Capture the cell that displays the provided text and extract its (x, y) central coordinate. 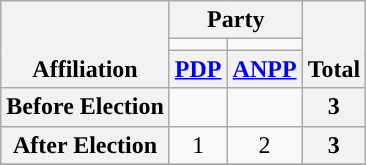
1 (198, 145)
ANPP (264, 69)
Party (236, 20)
Affiliation (86, 44)
After Election (86, 145)
Before Election (86, 107)
Total (334, 44)
PDP (198, 69)
2 (264, 145)
